Scan for the cell matching the given text and deliver its (X, Y) coordinate at center. 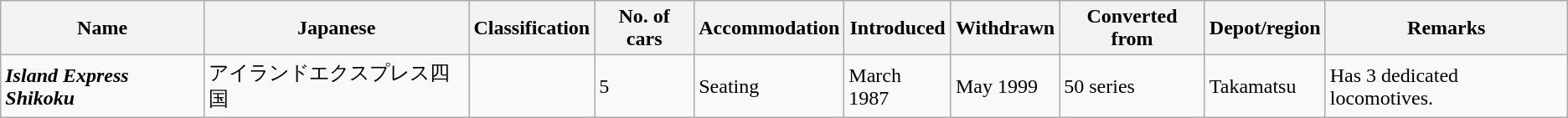
No. of cars (645, 28)
Has 3 dedicated locomotives. (1446, 86)
March 1987 (898, 86)
Introduced (898, 28)
Withdrawn (1005, 28)
Depot/region (1265, 28)
Takamatsu (1265, 86)
Name (102, 28)
50 series (1132, 86)
May 1999 (1005, 86)
Remarks (1446, 28)
Seating (769, 86)
5 (645, 86)
Japanese (337, 28)
Island Express Shikoku (102, 86)
Converted from (1132, 28)
アイランドエクスプレス四国 (337, 86)
Classification (532, 28)
Accommodation (769, 28)
